Provide the [x, y] coordinate of the cell's center where the given text is located.  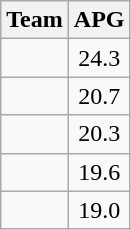
19.6 [99, 172]
Team [35, 20]
20.7 [99, 96]
24.3 [99, 58]
APG [99, 20]
19.0 [99, 210]
20.3 [99, 134]
